Scan for the cell matching the given text and deliver its [x, y] coordinate at center. 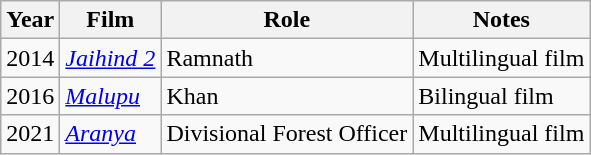
Jaihind 2 [110, 58]
2021 [30, 134]
Malupu [110, 96]
Year [30, 20]
Aranya [110, 134]
Divisional Forest Officer [287, 134]
2014 [30, 58]
Notes [502, 20]
Film [110, 20]
Role [287, 20]
Khan [287, 96]
2016 [30, 96]
Bilingual film [502, 96]
Ramnath [287, 58]
